Scan for the cell matching the given text and deliver its [X, Y] coordinate at center. 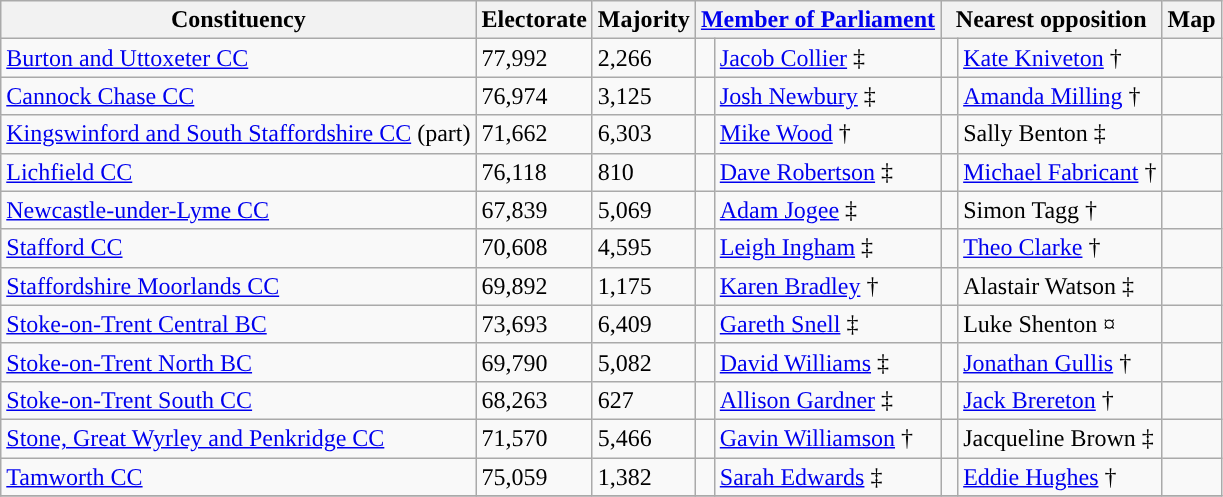
Kate Kniveton † [1060, 58]
Amanda Milling † [1060, 96]
Constituency [238, 20]
Mike Wood † [827, 134]
Newcastle-under-Lyme CC [238, 210]
Member of Parliament [818, 20]
69,892 [534, 286]
Jacob Collier ‡ [827, 58]
67,839 [534, 210]
Allison Gardner ‡ [827, 400]
Lichfield CC [238, 172]
Luke Shenton ¤ [1060, 324]
810 [644, 172]
Leigh Ingham ‡ [827, 248]
627 [644, 400]
Stoke-on-Trent South CC [238, 400]
Burton and Uttoxeter CC [238, 58]
Gavin Williamson † [827, 438]
Sarah Edwards ‡ [827, 477]
Dave Robertson ‡ [827, 172]
Map [1192, 20]
Alastair Watson ‡ [1060, 286]
6,409 [644, 324]
Nearest opposition [1052, 20]
Simon Tagg † [1060, 210]
Sally Benton ‡ [1060, 134]
Majority [644, 20]
Jacqueline Brown ‡ [1060, 438]
1,382 [644, 477]
76,118 [534, 172]
68,263 [534, 400]
Cannock Chase CC [238, 96]
Jack Brereton † [1060, 400]
Jonathan Gullis † [1060, 362]
Kingswinford and South Staffordshire CC (part) [238, 134]
5,082 [644, 362]
1,175 [644, 286]
73,693 [534, 324]
Stoke-on-Trent North BC [238, 362]
5,466 [644, 438]
Josh Newbury ‡ [827, 96]
2,266 [644, 58]
Stafford CC [238, 248]
Theo Clarke † [1060, 248]
Electorate [534, 20]
Stoke-on-Trent Central BC [238, 324]
4,595 [644, 248]
Tamworth CC [238, 477]
Gareth Snell ‡ [827, 324]
75,059 [534, 477]
71,662 [534, 134]
77,992 [534, 58]
Stone, Great Wyrley and Penkridge CC [238, 438]
Karen Bradley † [827, 286]
Eddie Hughes † [1060, 477]
70,608 [534, 248]
David Williams ‡ [827, 362]
Staffordshire Moorlands CC [238, 286]
Michael Fabricant † [1060, 172]
69,790 [534, 362]
3,125 [644, 96]
71,570 [534, 438]
Adam Jogee ‡ [827, 210]
6,303 [644, 134]
76,974 [534, 96]
5,069 [644, 210]
